Scan for the cell matching the given text and deliver its [X, Y] coordinate at center. 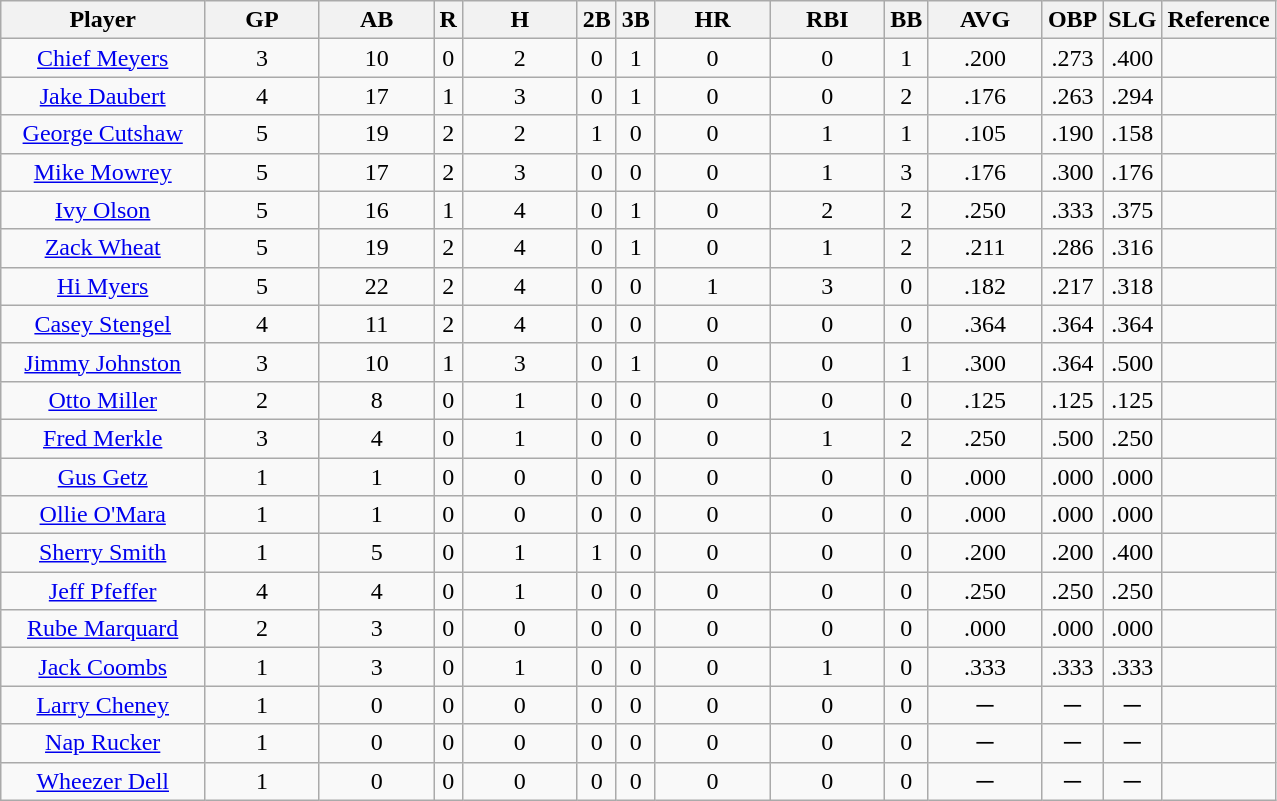
.316 [1132, 248]
Reference [1218, 20]
8 [376, 400]
HR [712, 20]
Wheezer Dell [103, 781]
Jeff Pfeffer [103, 591]
RBI [828, 20]
.286 [1072, 248]
Sherry Smith [103, 553]
Chief Meyers [103, 58]
Jimmy Johnston [103, 362]
.182 [986, 286]
Player [103, 20]
OBP [1072, 20]
Gus Getz [103, 477]
.217 [1072, 286]
AVG [986, 20]
.263 [1072, 96]
Larry Cheney [103, 705]
.375 [1132, 210]
22 [376, 286]
Mike Mowrey [103, 172]
.190 [1072, 134]
Ollie O'Mara [103, 515]
H [520, 20]
.105 [986, 134]
Zack Wheat [103, 248]
Hi Myers [103, 286]
.211 [986, 248]
R [448, 20]
SLG [1132, 20]
GP [262, 20]
.273 [1072, 58]
.318 [1132, 286]
Ivy Olson [103, 210]
Rube Marquard [103, 629]
.294 [1132, 96]
Otto Miller [103, 400]
2B [596, 20]
Jake Daubert [103, 96]
Jack Coombs [103, 667]
Nap Rucker [103, 743]
Fred Merkle [103, 438]
11 [376, 324]
AB [376, 20]
George Cutshaw [103, 134]
BB [906, 20]
3B [636, 20]
.158 [1132, 134]
Casey Stengel [103, 324]
16 [376, 210]
